Locate the cell with the specified text and output its (x, y) center coordinate. 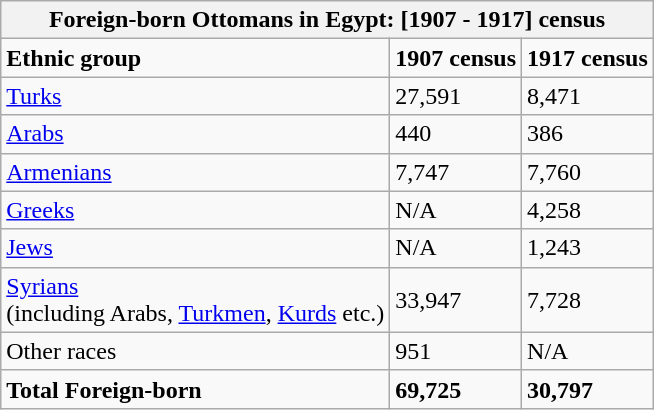
440 (456, 134)
30,797 (588, 389)
Jews (196, 248)
1917 census (588, 58)
7,760 (588, 172)
Turks (196, 96)
951 (456, 351)
1907 census (456, 58)
8,471 (588, 96)
Syrians (including Arabs, Turkmen, Kurds etc.) (196, 300)
Total Foreign-born (196, 389)
7,728 (588, 300)
1,243 (588, 248)
Armenians (196, 172)
33,947 (456, 300)
Ethnic group (196, 58)
Greeks (196, 210)
7,747 (456, 172)
27,591 (456, 96)
Other races (196, 351)
Arabs (196, 134)
386 (588, 134)
69,725 (456, 389)
4,258 (588, 210)
Foreign-born Ottomans in Egypt: [1907 - 1917] census (328, 20)
